Output the [x, y] coordinate of the center of the cell containing the given text.  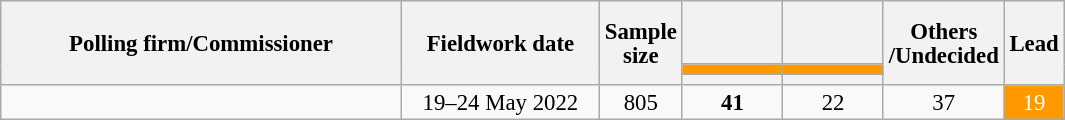
Fieldwork date [500, 43]
19–24 May 2022 [500, 102]
805 [640, 102]
22 [834, 102]
19 [1034, 102]
41 [732, 102]
Others/Undecided [944, 43]
Polling firm/Commissioner [202, 43]
Lead [1034, 43]
37 [944, 102]
Sample size [640, 43]
